Return [X, Y] of the center of cell containing provided text 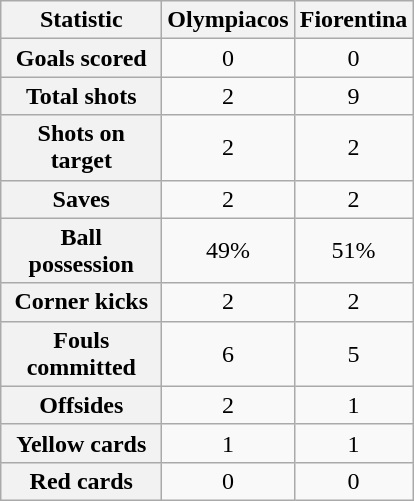
Offsides [82, 405]
Goals scored [82, 58]
5 [354, 354]
Fiorentina [354, 20]
Ball possession [82, 250]
51% [354, 250]
Shots on target [82, 148]
Corner kicks [82, 302]
49% [228, 250]
Total shots [82, 96]
Saves [82, 199]
Yellow cards [82, 443]
Statistic [82, 20]
Red cards [82, 481]
6 [228, 354]
Olympiacos [228, 20]
Fouls committed [82, 354]
9 [354, 96]
